Detect which cell encompasses the target text, then output its [x, y] center coordinate. 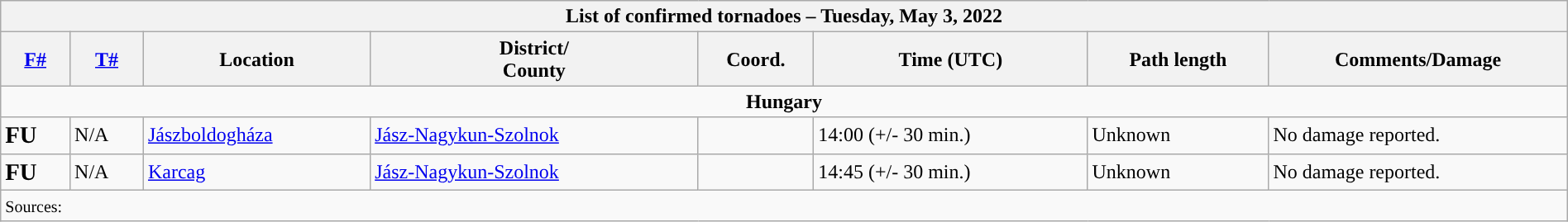
Hungary [784, 102]
List of confirmed tornadoes – Tuesday, May 3, 2022 [784, 17]
Coord. [756, 59]
F# [36, 59]
District/County [534, 59]
Time (UTC) [951, 59]
14:00 (+/- 30 min.) [951, 135]
Sources: [784, 205]
Path length [1178, 59]
T# [108, 59]
Comments/Damage [1417, 59]
Karcag [256, 172]
Location [256, 59]
Jászboldogháza [256, 135]
14:45 (+/- 30 min.) [951, 172]
